From the cell containing the given text, extract its center point as (X, Y) coordinate. 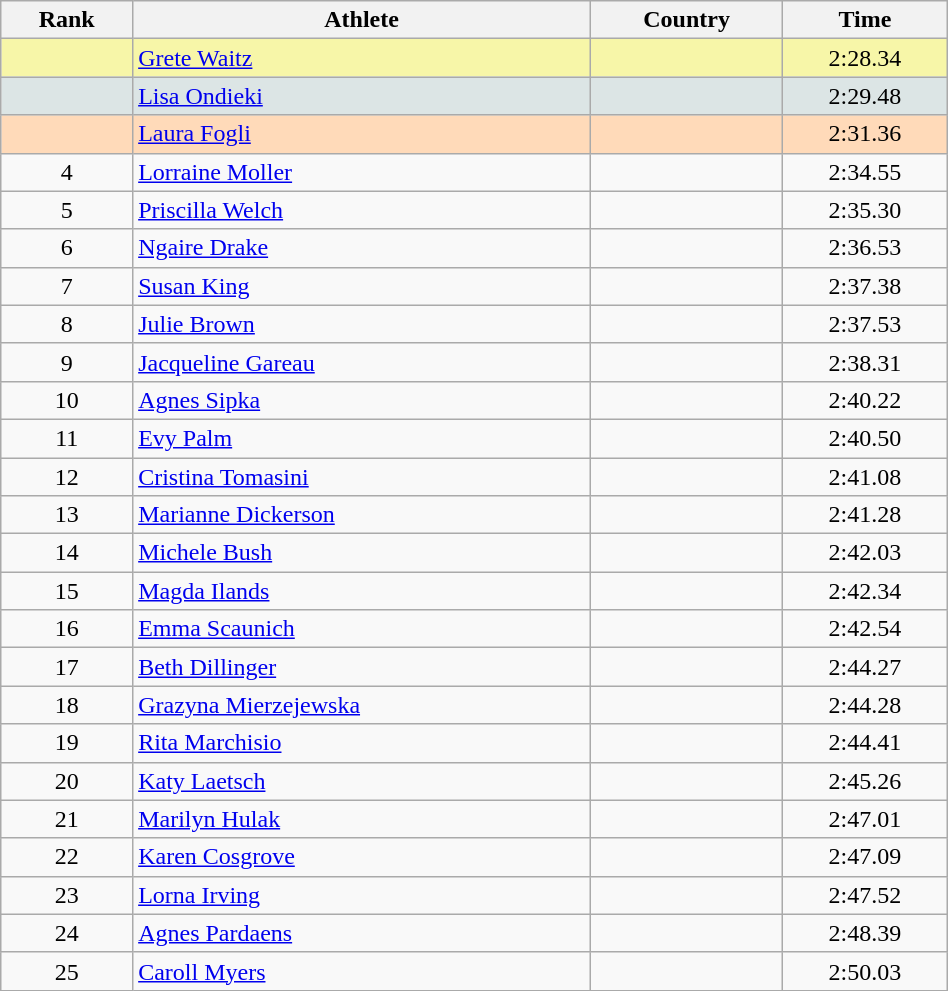
25 (67, 971)
4 (67, 172)
Marilyn Hulak (362, 819)
2:41.28 (866, 515)
Caroll Myers (362, 971)
Susan King (362, 286)
Rank (67, 20)
2:47.52 (866, 895)
Laura Fogli (362, 134)
2:28.34 (866, 58)
Agnes Pardaens (362, 933)
Country (687, 20)
Lorna Irving (362, 895)
Grete Waitz (362, 58)
6 (67, 248)
11 (67, 438)
13 (67, 515)
Ngaire Drake (362, 248)
20 (67, 781)
18 (67, 705)
8 (67, 324)
2:41.08 (866, 477)
2:42.34 (866, 591)
2:31.36 (866, 134)
Agnes Sipka (362, 400)
Katy Laetsch (362, 781)
Rita Marchisio (362, 743)
2:47.09 (866, 857)
Athlete (362, 20)
14 (67, 553)
23 (67, 895)
2:44.27 (866, 667)
2:40.22 (866, 400)
12 (67, 477)
2:40.50 (866, 438)
Marianne Dickerson (362, 515)
2:48.39 (866, 933)
Jacqueline Gareau (362, 362)
21 (67, 819)
7 (67, 286)
2:34.55 (866, 172)
2:29.48 (866, 96)
Cristina Tomasini (362, 477)
2:42.54 (866, 629)
22 (67, 857)
Karen Cosgrove (362, 857)
2:47.01 (866, 819)
10 (67, 400)
19 (67, 743)
2:50.03 (866, 971)
Michele Bush (362, 553)
2:36.53 (866, 248)
Grazyna Mierzejewska (362, 705)
Beth Dillinger (362, 667)
Lisa Ondieki (362, 96)
2:37.53 (866, 324)
Magda Ilands (362, 591)
Time (866, 20)
Priscilla Welch (362, 210)
Emma Scaunich (362, 629)
2:44.41 (866, 743)
16 (67, 629)
5 (67, 210)
17 (67, 667)
2:44.28 (866, 705)
Julie Brown (362, 324)
15 (67, 591)
2:37.38 (866, 286)
9 (67, 362)
2:38.31 (866, 362)
2:35.30 (866, 210)
Lorraine Moller (362, 172)
24 (67, 933)
2:42.03 (866, 553)
2:45.26 (866, 781)
Evy Palm (362, 438)
